Return the [x, y] coordinate for the center point of the cell that contains the specified text.  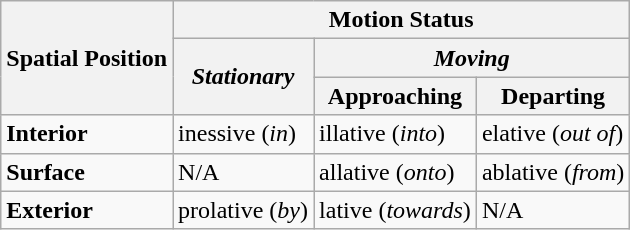
Surface [87, 172]
Stationary [244, 77]
lative (towards) [396, 210]
inessive (in) [244, 134]
allative (onto) [396, 172]
Spatial Position [87, 58]
Moving [472, 58]
Departing [552, 96]
elative (out of) [552, 134]
ablative (from) [552, 172]
prolative (by) [244, 210]
Exterior [87, 210]
illative (into) [396, 134]
Approaching [396, 96]
Interior [87, 134]
Motion Status [402, 20]
